Capture the cell that displays the provided text and extract its [x, y] central coordinate. 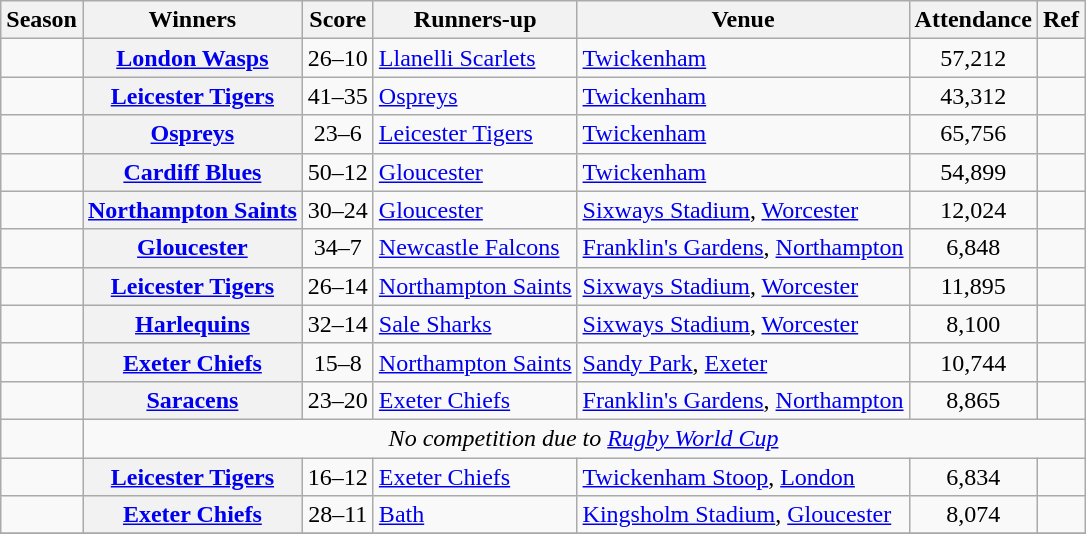
London Wasps [192, 58]
8,100 [973, 324]
32–14 [338, 324]
Twickenham Stoop, London [743, 477]
6,834 [973, 477]
57,212 [973, 58]
50–12 [338, 172]
23–20 [338, 400]
Runners-up [475, 20]
Score [338, 20]
8,074 [973, 515]
65,756 [973, 134]
10,744 [973, 362]
11,895 [973, 286]
30–24 [338, 210]
23–6 [338, 134]
34–7 [338, 248]
Ref [1060, 20]
Winners [192, 20]
Bath [475, 515]
43,312 [973, 96]
Sale Sharks [475, 324]
26–14 [338, 286]
26–10 [338, 58]
Newcastle Falcons [475, 248]
Sandy Park, Exeter [743, 362]
6,848 [973, 248]
8,865 [973, 400]
54,899 [973, 172]
Llanelli Scarlets [475, 58]
No competition due to Rugby World Cup [583, 438]
Kingsholm Stadium, Gloucester [743, 515]
Attendance [973, 20]
12,024 [973, 210]
41–35 [338, 96]
Season [42, 20]
Harlequins [192, 324]
Cardiff Blues [192, 172]
16–12 [338, 477]
28–11 [338, 515]
15–8 [338, 362]
Venue [743, 20]
Saracens [192, 400]
